From the cell containing the given text, extract its center point as (x, y) coordinate. 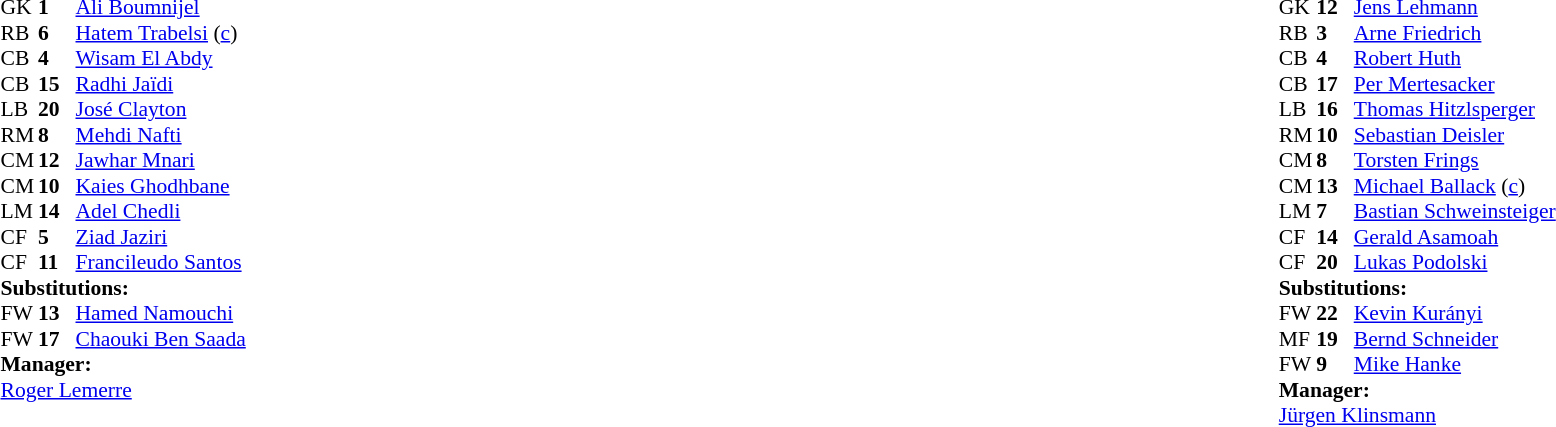
9 (1335, 365)
6 (57, 33)
Kevin Kurányi (1455, 313)
22 (1335, 313)
15 (57, 84)
7 (1335, 211)
Mike Hanke (1455, 365)
Lukas Podolski (1455, 263)
Sebastian Deisler (1455, 135)
Robert Huth (1455, 59)
Per Mertesacker (1455, 84)
Bastian Schweinsteiger (1455, 211)
Michael Ballack (c) (1455, 186)
12 (57, 161)
Mehdi Nafti (161, 135)
Francileudo Santos (161, 263)
Kaies Ghodhbane (161, 186)
Radhi Jaïdi (161, 84)
11 (57, 263)
Ziad Jaziri (161, 237)
Wisam El Abdy (161, 59)
MF (1298, 339)
Thomas Hitzlsperger (1455, 109)
Arne Friedrich (1455, 33)
Bernd Schneider (1455, 339)
Torsten Frings (1455, 161)
Gerald Asamoah (1455, 237)
José Clayton (161, 109)
Adel Chedli (161, 211)
16 (1335, 109)
Jawhar Mnari (161, 161)
Chaouki Ben Saada (161, 339)
19 (1335, 339)
Hamed Namouchi (161, 313)
Hatem Trabelsi (c) (161, 33)
Roger Lemerre (122, 390)
5 (57, 237)
3 (1335, 33)
